Extract the [x, y] coordinate from the center of the cell holding the provided text.  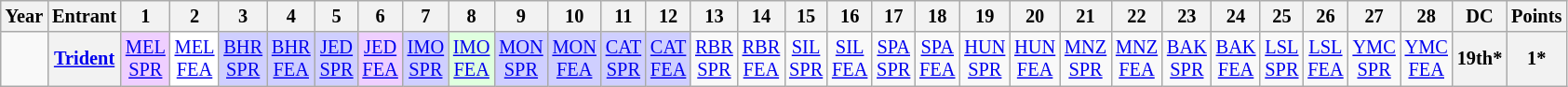
DC [1480, 16]
18 [937, 16]
IMOFEA [471, 59]
23 [1187, 16]
20 [1035, 16]
27 [1374, 16]
LSLSPR [1281, 59]
CATFEA [668, 59]
Trident [84, 59]
HUNSPR [985, 59]
CATSPR [623, 59]
9 [521, 16]
RBRFEA [761, 59]
JEDFEA [380, 59]
Entrant [84, 16]
19 [985, 16]
MONFEA [575, 59]
19th* [1480, 59]
BAKFEA [1236, 59]
15 [806, 16]
MELSPR [145, 59]
26 [1325, 16]
JEDSPR [337, 59]
YMCFEA [1427, 59]
5 [337, 16]
28 [1427, 16]
SPAFEA [937, 59]
BHRFEA [291, 59]
SILFEA [850, 59]
MNZFEA [1137, 59]
LSLFEA [1325, 59]
1* [1536, 59]
1 [145, 16]
BAKSPR [1187, 59]
8 [471, 16]
MONSPR [521, 59]
RBRSPR [714, 59]
24 [1236, 16]
BHRSPR [243, 59]
Points [1536, 16]
22 [1137, 16]
IMOSPR [426, 59]
21 [1085, 16]
MNZSPR [1085, 59]
12 [668, 16]
7 [426, 16]
SPASPR [893, 59]
3 [243, 16]
4 [291, 16]
10 [575, 16]
Year [24, 16]
14 [761, 16]
2 [195, 16]
MELFEA [195, 59]
YMCSPR [1374, 59]
13 [714, 16]
17 [893, 16]
25 [1281, 16]
16 [850, 16]
11 [623, 16]
6 [380, 16]
HUNFEA [1035, 59]
SILSPR [806, 59]
